Extract the [x, y] coordinate from the center of the cell holding the provided text.  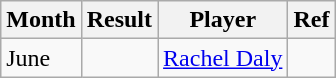
June [41, 58]
Month [41, 20]
Ref [312, 20]
Result [119, 20]
Rachel Daly [223, 58]
Player [223, 20]
